Determine the [X, Y] coordinate at the center of the cell enclosing the given text.  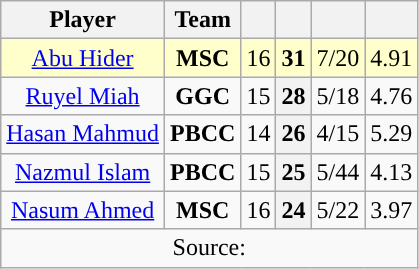
5/18 [338, 96]
4.76 [392, 96]
4.91 [392, 58]
5/44 [338, 172]
Hasan Mahmud [83, 134]
26 [294, 134]
Source: [210, 248]
Nazmul Islam [83, 172]
31 [294, 58]
7/20 [338, 58]
Abu Hider [83, 58]
5.29 [392, 134]
25 [294, 172]
4/15 [338, 134]
28 [294, 96]
Player [83, 20]
GGC [202, 96]
5/22 [338, 210]
24 [294, 210]
3.97 [392, 210]
14 [258, 134]
Nasum Ahmed [83, 210]
Ruyel Miah [83, 96]
4.13 [392, 172]
Team [202, 20]
